Find where the given text appears and provide that cell's center as (x, y) coordinate. 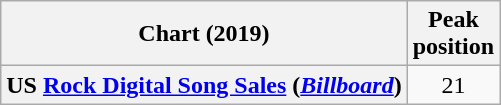
Peakposition (453, 34)
US Rock Digital Song Sales (Billboard) (204, 85)
21 (453, 85)
Chart (2019) (204, 34)
